Locate the cell with the specified text and output its [x, y] center coordinate. 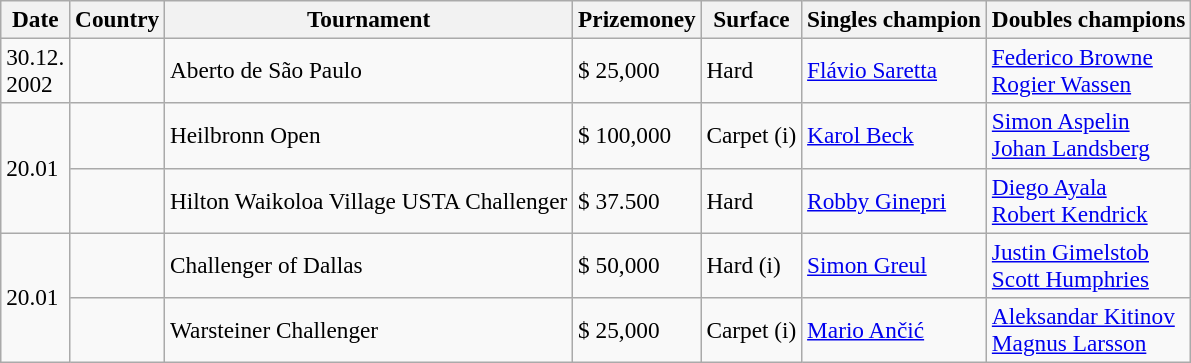
Aleksandar Kitinov Magnus Larsson [1088, 330]
Mario Ančić [894, 330]
Surface [752, 19]
$ 50,000 [637, 264]
Aberto de São Paulo [369, 70]
Singles champion [894, 19]
Hard (i) [752, 264]
30.12.2002 [36, 70]
Simon Greul [894, 264]
Karol Beck [894, 136]
Challenger of Dallas [369, 264]
$ 37.500 [637, 200]
Heilbronn Open [369, 136]
Country [118, 19]
Federico Browne Rogier Wassen [1088, 70]
Robby Ginepri [894, 200]
Tournament [369, 19]
Simon Aspelin Johan Landsberg [1088, 136]
Doubles champions [1088, 19]
$ 100,000 [637, 136]
Diego Ayala Robert Kendrick [1088, 200]
Warsteiner Challenger [369, 330]
Prizemoney [637, 19]
Date [36, 19]
Flávio Saretta [894, 70]
Justin Gimelstob Scott Humphries [1088, 264]
Hilton Waikoloa Village USTA Challenger [369, 200]
